Determine the (x, y) coordinate at the center of the cell enclosing the given text.  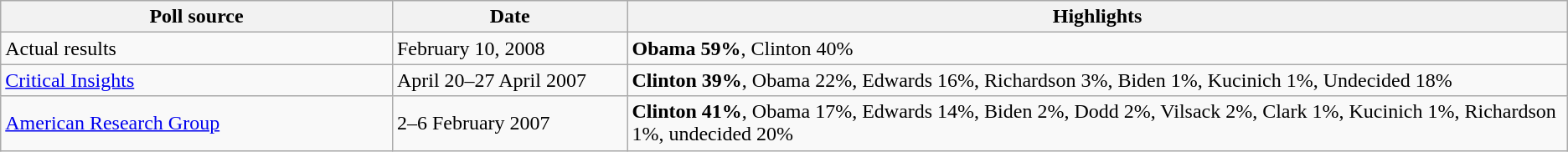
April 20–27 April 2007 (509, 80)
Obama 59%, Clinton 40% (1097, 48)
Actual results (197, 48)
Clinton 41%, Obama 17%, Edwards 14%, Biden 2%, Dodd 2%, Vilsack 2%, Clark 1%, Kucinich 1%, Richardson 1%, undecided 20% (1097, 124)
Highlights (1097, 17)
American Research Group (197, 124)
Clinton 39%, Obama 22%, Edwards 16%, Richardson 3%, Biden 1%, Kucinich 1%, Undecided 18% (1097, 80)
Date (509, 17)
February 10, 2008 (509, 48)
Critical Insights (197, 80)
Poll source (197, 17)
2–6 February 2007 (509, 124)
